Extract the [x, y] coordinate from the center of the cell holding the provided text.  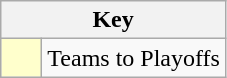
Teams to Playoffs [134, 58]
Key [114, 20]
